Provide the (x, y) coordinate of the cell's center where the given text is located.  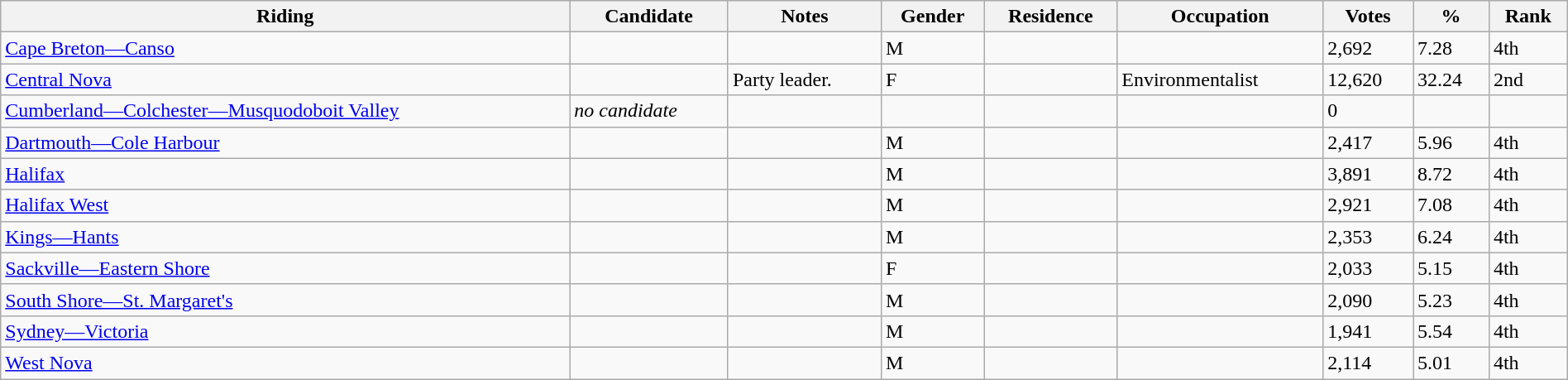
2,417 (1368, 142)
Votes (1368, 17)
5.54 (1451, 331)
7.28 (1451, 48)
0 (1368, 111)
5.23 (1451, 300)
Kings—Hants (285, 237)
Candidate (649, 17)
32.24 (1451, 79)
Cape Breton—Canso (285, 48)
Cumberland—Colchester—Musquodoboit Valley (285, 111)
2,692 (1368, 48)
12,620 (1368, 79)
Halifax (285, 174)
no candidate (649, 111)
Occupation (1221, 17)
Central Nova (285, 79)
Halifax West (285, 205)
Sydney—Victoria (285, 331)
2nd (1528, 79)
1,941 (1368, 331)
Environmentalist (1221, 79)
% (1451, 17)
2,921 (1368, 205)
6.24 (1451, 237)
2,353 (1368, 237)
Gender (933, 17)
Rank (1528, 17)
Sackville—Eastern Shore (285, 268)
8.72 (1451, 174)
South Shore—St. Margaret's (285, 300)
Riding (285, 17)
West Nova (285, 363)
Residence (1050, 17)
Notes (804, 17)
7.08 (1451, 205)
2,090 (1368, 300)
Party leader. (804, 79)
2,114 (1368, 363)
5.15 (1451, 268)
5.01 (1451, 363)
3,891 (1368, 174)
2,033 (1368, 268)
5.96 (1451, 142)
Dartmouth—Cole Harbour (285, 142)
